Output the (x, y) coordinate of the center of the cell containing the given text.  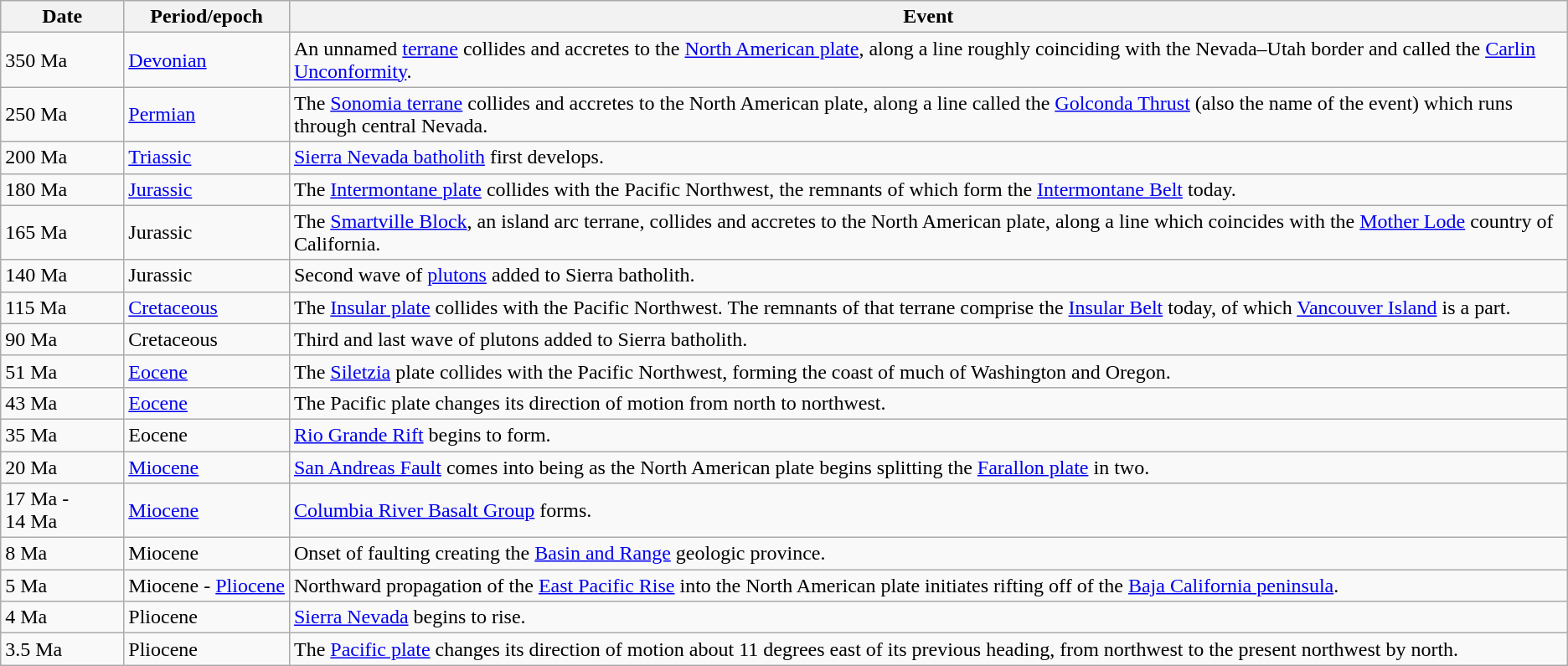
35 Ma (62, 435)
Columbia River Basalt Group forms. (928, 511)
3.5 Ma (62, 649)
Date (62, 17)
Miocene - Pliocene (207, 586)
51 Ma (62, 371)
The Pacific plate changes its direction of motion about 11 degrees east of its previous heading, from northwest to the present northwest by north. (928, 649)
Onset of faulting creating the Basin and Range geologic province. (928, 554)
Triassic (207, 157)
8 Ma (62, 554)
140 Ma (62, 276)
Permian (207, 114)
Third and last wave of plutons added to Sierra batholith. (928, 339)
Sierra Nevada batholith first develops. (928, 157)
The Siletzia plate collides with the Pacific Northwest, forming the coast of much of Washington and Oregon. (928, 371)
5 Ma (62, 586)
43 Ma (62, 403)
165 Ma (62, 233)
Event (928, 17)
Northward propagation of the East Pacific Rise into the North American plate initiates rifting off of the Baja California peninsula. (928, 586)
17 Ma - 14 Ma (62, 511)
The Intermontane plate collides with the Pacific Northwest, the remnants of which form the Intermontane Belt today. (928, 189)
115 Ma (62, 307)
Devonian (207, 60)
Rio Grande Rift begins to form. (928, 435)
Period/epoch (207, 17)
20 Ma (62, 467)
San Andreas Fault comes into being as the North American plate begins splitting the Farallon plate in two. (928, 467)
200 Ma (62, 157)
250 Ma (62, 114)
4 Ma (62, 617)
Second wave of plutons added to Sierra batholith. (928, 276)
180 Ma (62, 189)
90 Ma (62, 339)
The Pacific plate changes its direction of motion from north to northwest. (928, 403)
Sierra Nevada begins to rise. (928, 617)
350 Ma (62, 60)
